Locate the cell with the specified text and output its (x, y) center coordinate. 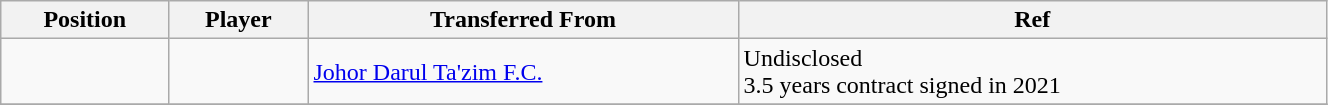
Johor Darul Ta'zim F.C. (523, 72)
Ref (1032, 20)
Player (238, 20)
Transferred From (523, 20)
Undisclosed 3.5 years contract signed in 2021 (1032, 72)
Position (85, 20)
